Extract the [x, y] coordinate from the center of the cell holding the provided text.  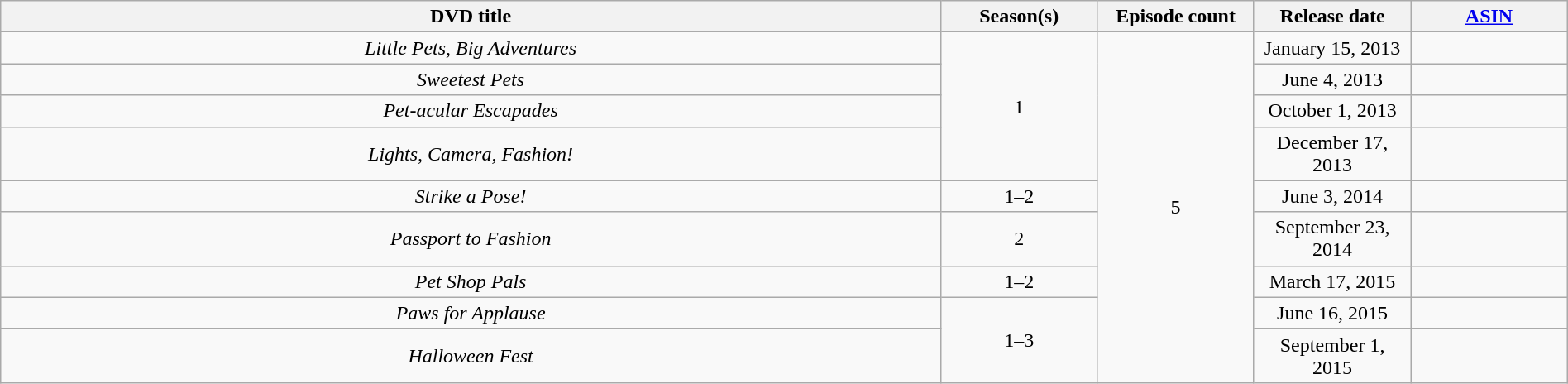
ASIN [1489, 17]
1–3 [1019, 339]
Sweetest Pets [471, 79]
Episode count [1176, 17]
June 16, 2015 [1331, 313]
Strike a Pose! [471, 196]
5 [1176, 208]
1 [1019, 106]
Paws for Applause [471, 313]
June 4, 2013 [1331, 79]
December 17, 2013 [1331, 154]
January 15, 2013 [1331, 48]
October 1, 2013 [1331, 111]
Release date [1331, 17]
2 [1019, 238]
Halloween Fest [471, 356]
Season(s) [1019, 17]
Little Pets, Big Adventures [471, 48]
Pet-acular Escapades [471, 111]
June 3, 2014 [1331, 196]
September 1, 2015 [1331, 356]
DVD title [471, 17]
Passport to Fashion [471, 238]
Lights, Camera, Fashion! [471, 154]
Pet Shop Pals [471, 281]
March 17, 2015 [1331, 281]
September 23, 2014 [1331, 238]
